Detect which cell encompasses the target text, then output its [X, Y] center coordinate. 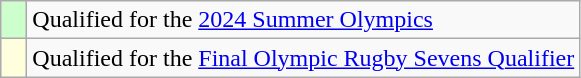
Qualified for the Final Olympic Rugby Sevens Qualifier [304, 58]
Qualified for the 2024 Summer Olympics [304, 20]
